Return the [x, y] coordinate for the center point of the cell that contains the specified text.  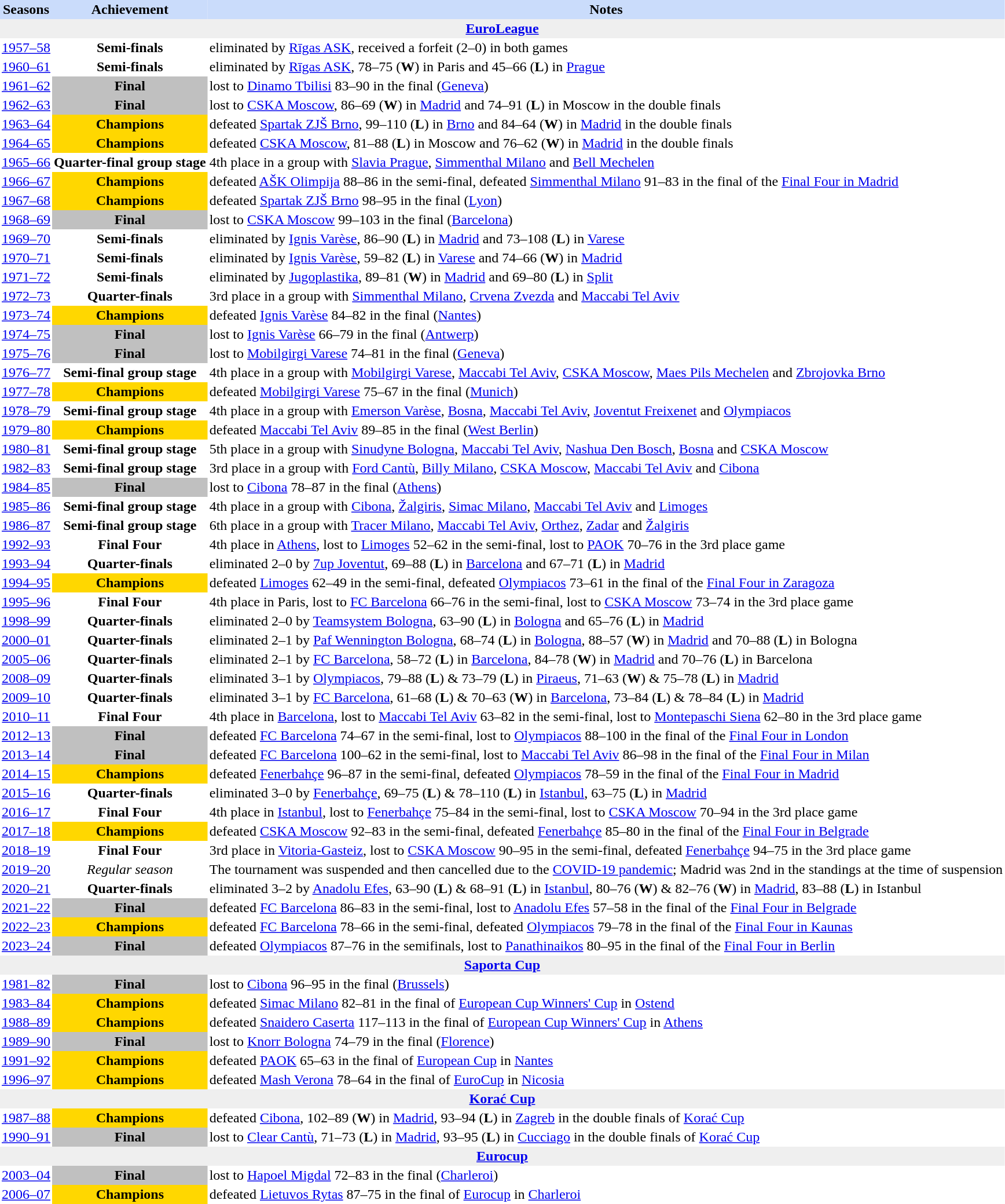
1996–97 [26, 1079]
defeated FC Barcelona 100–62 in the semi-final, lost to Maccabi Tel Aviv 86–98 in the final of the Final Four in Milan [606, 755]
2010–11 [26, 717]
defeated FC Barcelona 78–66 in the semi-final, defeated Olympiacos 79–78 in the final of the Final Four in Kaunas [606, 927]
defeated Limoges 62–49 in the semi-final, defeated Olympiacos 73–61 in the final of the Final Four in Zaragoza [606, 583]
4th place in Athens, lost to Limoges 52–62 in the semi-final, lost to PAOK 70–76 in the 3rd place game [606, 544]
defeated FC Barcelona 86–83 in the semi-final, lost to Anadolu Efes 57–58 in the final of the Final Four in Belgrade [606, 908]
2017–18 [26, 832]
Achievement [130, 9]
defeated Spartak ZJŠ Brno 98–95 in the final (Lyon) [606, 200]
EuroLeague [502, 29]
lost to Mobilgirgi Varese 74–81 in the final (Geneva) [606, 353]
1998–99 [26, 621]
1965–66 [26, 162]
1969–70 [26, 239]
2015–16 [26, 793]
2022–23 [26, 927]
1964–65 [26, 144]
Seasons [26, 9]
2021–22 [26, 908]
eliminated 3–0 by Fenerbahçe, 69–75 (L) & 78–110 (L) in Istanbul, 63–75 (L) in Madrid [606, 793]
1984–85 [26, 488]
2016–17 [26, 812]
defeated Simac Milano 82–81 in the final of European Cup Winners' Cup in Ostend [606, 1003]
3rd place in a group with Ford Cantù, Billy Milano, CSKA Moscow, Maccabi Tel Aviv and Cibona [606, 468]
defeated CSKA Moscow 92–83 in the semi-final, defeated Fenerbahçe 85–80 in the final of the Final Four in Belgrade [606, 832]
Saporta Cup [502, 965]
1979–80 [26, 430]
defeated Maccabi Tel Aviv 89–85 in the final (West Berlin) [606, 430]
defeated Ignis Varèse 84–82 in the final (Nantes) [606, 315]
1966–67 [26, 182]
3rd place in a group with Simmenthal Milano, Crvena Zvezda and Maccabi Tel Aviv [606, 297]
lost to Cibona 96–95 in the final (Brussels) [606, 985]
lost to Hapoel Migdal 72–83 in the final (Charleroi) [606, 1176]
2012–13 [26, 735]
defeated Lietuvos Rytas 87–75 in the final of Eurocup in Charleroi [606, 1194]
2005–06 [26, 659]
Quarter-final group stage [130, 162]
1982–83 [26, 468]
eliminated 3–1 by FC Barcelona, 61–68 (L) & 70–63 (W) in Barcelona, 73–84 (L) & 78–84 (L) in Madrid [606, 697]
lost to Knorr Bologna 74–79 in the final (Florence) [606, 1041]
2009–10 [26, 697]
1968–69 [26, 220]
defeated Fenerbahçe 96–87 in the semi-final, defeated Olympiacos 78–59 in the final of the Final Four in Madrid [606, 774]
lost to Ignis Varèse 66–79 in the final (Antwerp) [606, 335]
1988–89 [26, 1023]
4th place in a group with Slavia Prague, Simmenthal Milano and Bell Mechelen [606, 162]
1976–77 [26, 373]
1957–58 [26, 47]
eliminated by Rīgas ASK, received a forfeit (2–0) in both games [606, 47]
eliminated 3–2 by Anadolu Efes, 63–90 (L) & 68–91 (L) in Istanbul, 80–76 (W) & 82–76 (W) in Madrid, 83–88 (L) in Istanbul [606, 888]
eliminated 2–1 by FC Barcelona, 58–72 (L) in Barcelona, 84–78 (W) in Madrid and 70–76 (L) in Barcelona [606, 659]
1978–79 [26, 411]
1963–64 [26, 124]
eliminated 2–1 by Paf Wennington Bologna, 68–74 (L) in Bologna, 88–57 (W) in Madrid and 70–88 (L) in Bologna [606, 641]
4th place in Paris, lost to FC Barcelona 66–76 in the semi-final, lost to CSKA Moscow 73–74 in the 3rd place game [606, 602]
3rd place in Vitoria-Gasteiz, lost to CSKA Moscow 90–95 in the semi-final, defeated Fenerbahçe 94–75 in the 3rd place game [606, 850]
defeated CSKA Moscow, 81–88 (L) in Moscow and 76–62 (W) in Madrid in the double finals [606, 144]
lost to Cibona 78–87 in the final (Athens) [606, 488]
1977–78 [26, 391]
2014–15 [26, 774]
defeated Snaidero Caserta 117–113 in the final of European Cup Winners' Cup in Athens [606, 1023]
4th place in Barcelona, lost to Maccabi Tel Aviv 63–82 in the semi-final, lost to Montepaschi Siena 62–80 in the 3rd place game [606, 717]
1985–86 [26, 506]
Eurocup [502, 1156]
1980–81 [26, 449]
defeated Mash Verona 78–64 in the final of EuroCup in Nicosia [606, 1079]
1991–92 [26, 1061]
defeated FC Barcelona 74–67 in the semi-final, lost to Olympiacos 88–100 in the final of the Final Four in London [606, 735]
1990–91 [26, 1137]
eliminated 2–0 by Teamsystem Bologna, 63–90 (L) in Bologna and 65–76 (L) in Madrid [606, 621]
1986–87 [26, 526]
The tournament was suspended and then cancelled due to the COVID-19 pandemic; Madrid was 2nd in the standings at the time of suspension [606, 870]
eliminated by Rīgas ASK, 78–75 (W) in Paris and 45–66 (L) in Prague [606, 67]
lost to Clear Cantù, 71–73 (L) in Madrid, 93–95 (L) in Cucciago in the double finals of Korać Cup [606, 1137]
eliminated by Ignis Varèse, 86–90 (L) in Madrid and 73–108 (L) in Varese [606, 239]
1987–88 [26, 1118]
1994–95 [26, 583]
1992–93 [26, 544]
1983–84 [26, 1003]
2008–09 [26, 679]
defeated Spartak ZJŠ Brno, 99–110 (L) in Brno and 84–64 (W) in Madrid in the double finals [606, 124]
1995–96 [26, 602]
lost to Dinamo Tbilisi 83–90 in the final (Geneva) [606, 86]
defeated AŠK Olimpija 88–86 in the semi-final, defeated Simmenthal Milano 91–83 in the final of the Final Four in Madrid [606, 182]
5th place in a group with Sinudyne Bologna, Maccabi Tel Aviv, Nashua Den Bosch, Bosna and CSKA Moscow [606, 449]
2023–24 [26, 946]
eliminated by Jugoplastika, 89–81 (W) in Madrid and 69–80 (L) in Split [606, 277]
defeated Olympiacos 87–76 in the semifinals, lost to Panathinaikos 80–95 in the final of the Final Four in Berlin [606, 946]
2006–07 [26, 1194]
eliminated 2–0 by 7up Joventut, 69–88 (L) in Barcelona and 67–71 (L) in Madrid [606, 564]
1967–68 [26, 200]
lost to CSKA Moscow, 86–69 (W) in Madrid and 74–91 (L) in Moscow in the double finals [606, 105]
2003–04 [26, 1176]
lost to CSKA Moscow 99–103 in the final (Barcelona) [606, 220]
1970–71 [26, 258]
1974–75 [26, 335]
1971–72 [26, 277]
defeated Mobilgirgi Varese 75–67 in the final (Munich) [606, 391]
Korać Cup [502, 1099]
Notes [606, 9]
1981–82 [26, 985]
1989–90 [26, 1041]
2013–14 [26, 755]
4th place in a group with Emerson Varèse, Bosna, Maccabi Tel Aviv, Joventut Freixenet and Olympiacos [606, 411]
4th place in a group with Cibona, Žalgiris, Simac Milano, Maccabi Tel Aviv and Limoges [606, 506]
defeated PAOK 65–63 in the final of European Cup in Nantes [606, 1061]
1960–61 [26, 67]
4th place in a group with Mobilgirgi Varese, Maccabi Tel Aviv, CSKA Moscow, Maes Pils Mechelen and Zbrojovka Brno [606, 373]
1972–73 [26, 297]
eliminated 3–1 by Olympiacos, 79–88 (L) & 73–79 (L) in Piraeus, 71–63 (W) & 75–78 (L) in Madrid [606, 679]
1961–62 [26, 86]
eliminated by Ignis Varèse, 59–82 (L) in Varese and 74–66 (W) in Madrid [606, 258]
2000–01 [26, 641]
2020–21 [26, 888]
Regular season [130, 870]
1993–94 [26, 564]
1973–74 [26, 315]
6th place in a group with Tracer Milano, Maccabi Tel Aviv, Orthez, Zadar and Žalgiris [606, 526]
2018–19 [26, 850]
4th place in Istanbul, lost to Fenerbahçe 75–84 in the semi-final, lost to CSKA Moscow 70–94 in the 3rd place game [606, 812]
defeated Cibona, 102–89 (W) in Madrid, 93–94 (L) in Zagreb in the double finals of Korać Cup [606, 1118]
2019–20 [26, 870]
1962–63 [26, 105]
1975–76 [26, 353]
